Extract the (x, y) coordinate from the center of the cell holding the provided text.  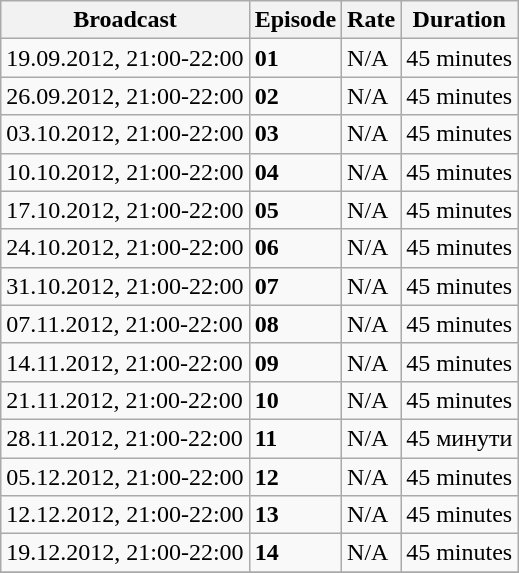
07 (295, 286)
07.11.2012, 21:00-22:00 (125, 324)
10 (295, 400)
Episode (295, 20)
03 (295, 134)
03.10.2012, 21:00-22:00 (125, 134)
08 (295, 324)
17.10.2012, 21:00-22:00 (125, 210)
12.12.2012, 21:00-22:00 (125, 515)
09 (295, 362)
19.12.2012, 21:00-22:00 (125, 553)
28.11.2012, 21:00-22:00 (125, 438)
12 (295, 477)
14.11.2012, 21:00-22:00 (125, 362)
45 минути (460, 438)
14 (295, 553)
06 (295, 248)
31.10.2012, 21:00-22:00 (125, 286)
26.09.2012, 21:00-22:00 (125, 96)
11 (295, 438)
05.12.2012, 21:00-22:00 (125, 477)
10.10.2012, 21:00-22:00 (125, 172)
Duration (460, 20)
19.09.2012, 21:00-22:00 (125, 58)
21.11.2012, 21:00-22:00 (125, 400)
04 (295, 172)
Rate (372, 20)
Broadcast (125, 20)
24.10.2012, 21:00-22:00 (125, 248)
02 (295, 96)
13 (295, 515)
01 (295, 58)
05 (295, 210)
